Determine the (X, Y) coordinate at the center of the cell enclosing the given text.  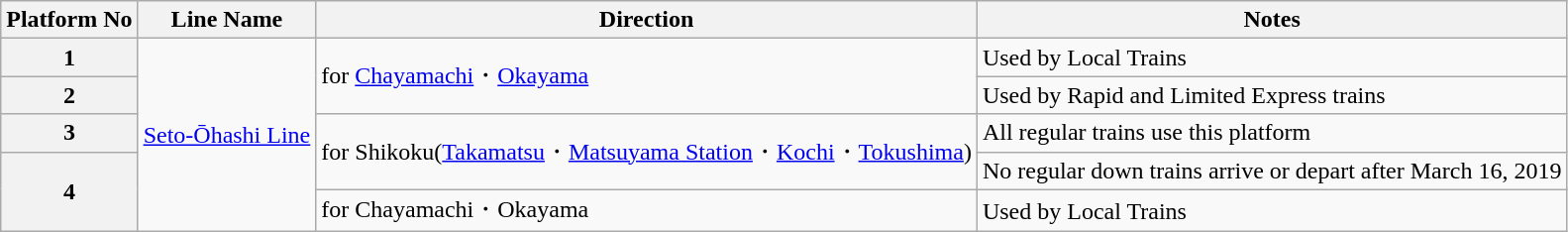
Line Name (227, 20)
1 (69, 58)
Platform No (69, 20)
3 (69, 133)
for Shikoku(Takamatsu・Matsuyama Station・Kochi・Tokushima) (647, 152)
2 (69, 95)
Notes (1272, 20)
Seto-Ōhashi Line (227, 135)
All regular trains use this platform (1272, 133)
Used by Rapid and Limited Express trains (1272, 95)
Direction (647, 20)
No regular down trains arrive or depart after March 16, 2019 (1272, 171)
4 (69, 192)
